Identify which cell holds the provided text, then report its (X, Y) central coordinate. 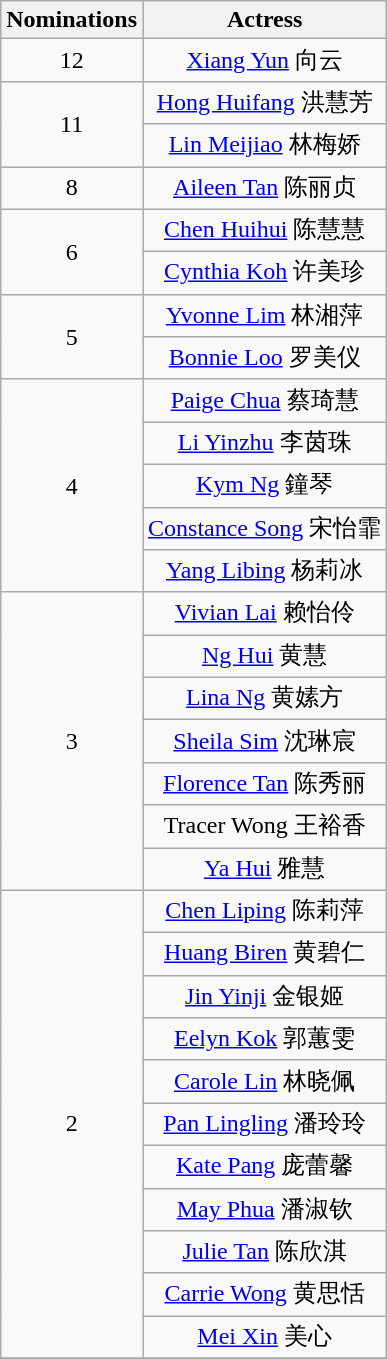
12 (72, 60)
3 (72, 741)
Actress (264, 20)
Li Yinzhu 李茵珠 (264, 444)
Vivian Lai 赖怡伶 (264, 614)
Yvonne Lim 林湘萍 (264, 316)
Lin Meijiao 林梅娇 (264, 146)
Paige Chua 蔡琦慧 (264, 400)
Ng Hui 黄慧 (264, 656)
Kate Pang 庞蕾馨 (264, 1166)
Cynthia Koh 许美珍 (264, 274)
Nominations (72, 20)
Aileen Tan 陈丽贞 (264, 188)
Pan Lingling 潘玲玲 (264, 1124)
Chen Huihui 陈慧慧 (264, 230)
8 (72, 188)
Julie Tan 陈欣淇 (264, 1252)
Constance Song 宋怡霏 (264, 528)
4 (72, 486)
Kym Ng 鐘琴 (264, 486)
Carrie Wong 黄思恬 (264, 1294)
Bonnie Loo 罗美仪 (264, 358)
Mei Xin 美心 (264, 1338)
Ya Hui 雅慧 (264, 870)
Chen Liping 陈莉萍 (264, 912)
Huang Biren 黄碧仁 (264, 954)
11 (72, 124)
Carole Lin 林晓佩 (264, 1082)
Florence Tan 陈秀丽 (264, 784)
Yang Libing 杨莉冰 (264, 572)
6 (72, 252)
Hong Huifang 洪慧芳 (264, 102)
Xiang Yun 向云 (264, 60)
Eelyn Kok 郭蕙雯 (264, 1040)
2 (72, 1124)
5 (72, 336)
Jin Yinji 金银姬 (264, 996)
Lina Ng 黄嫊方 (264, 698)
May Phua 潘淑钦 (264, 1210)
Tracer Wong 王裕香 (264, 826)
Sheila Sim 沈琳宸 (264, 742)
